Pinpoint the cell where the given text exists, returning its [x, y] midpoint coordinate. 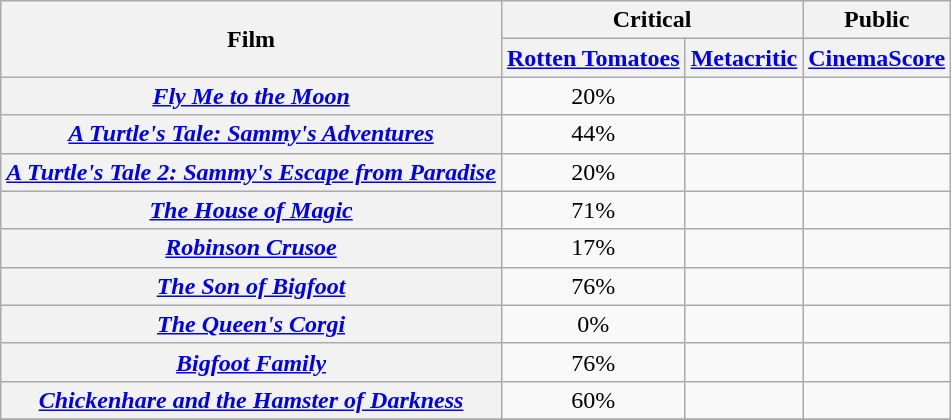
60% [593, 400]
A Turtle's Tale 2: Sammy's Escape from Paradise [252, 172]
Fly Me to the Moon [252, 96]
Metacritic [744, 58]
A Turtle's Tale: Sammy's Adventures [252, 134]
Robinson Crusoe [252, 248]
Public [877, 20]
Bigfoot Family [252, 362]
The House of Magic [252, 210]
0% [593, 324]
Chickenhare and the Hamster of Darkness [252, 400]
71% [593, 210]
17% [593, 248]
Film [252, 39]
The Queen's Corgi [252, 324]
Critical [652, 20]
The Son of Bigfoot [252, 286]
44% [593, 134]
Rotten Tomatoes [593, 58]
CinemaScore [877, 58]
